Provide the (X, Y) coordinate of the cell's center where the given text is located.  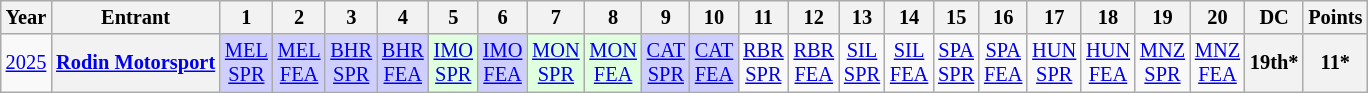
5 (454, 17)
18 (1108, 17)
Points (1335, 17)
19th* (1274, 63)
HUNSPR (1054, 63)
BHRFEA (403, 63)
MNZFEA (1218, 63)
MONFEA (612, 63)
DC (1274, 17)
BHRSPR (351, 63)
13 (862, 17)
SPAFEA (1003, 63)
Rodin Motorsport (136, 63)
MNZSPR (1162, 63)
CATSPR (666, 63)
14 (909, 17)
19 (1162, 17)
Entrant (136, 17)
4 (403, 17)
CATFEA (714, 63)
10 (714, 17)
Year (26, 17)
3 (351, 17)
9 (666, 17)
IMOSPR (454, 63)
MELFEA (300, 63)
MELSPR (246, 63)
8 (612, 17)
MONSPR (556, 63)
1 (246, 17)
RBRSPR (763, 63)
15 (956, 17)
RBRFEA (814, 63)
16 (1003, 17)
12 (814, 17)
2025 (26, 63)
17 (1054, 17)
2 (300, 17)
HUNFEA (1108, 63)
7 (556, 17)
SILSPR (862, 63)
11* (1335, 63)
SILFEA (909, 63)
IMOFEA (502, 63)
11 (763, 17)
SPASPR (956, 63)
6 (502, 17)
20 (1218, 17)
